Search for the cell housing the specified text and yield its [x, y] center coordinate. 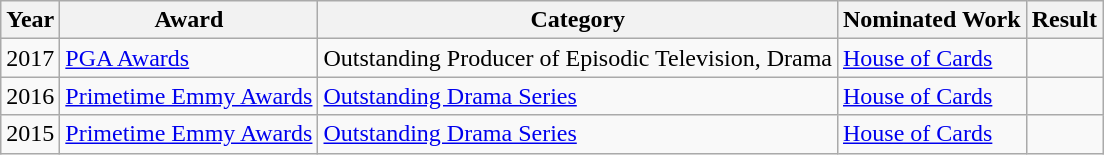
Nominated Work [932, 20]
2015 [30, 134]
PGA Awards [189, 58]
2017 [30, 58]
Category [578, 20]
Year [30, 20]
2016 [30, 96]
Award [189, 20]
Outstanding Producer of Episodic Television, Drama [578, 58]
Result [1064, 20]
